Output the [x, y] coordinate of the center of the cell containing the given text.  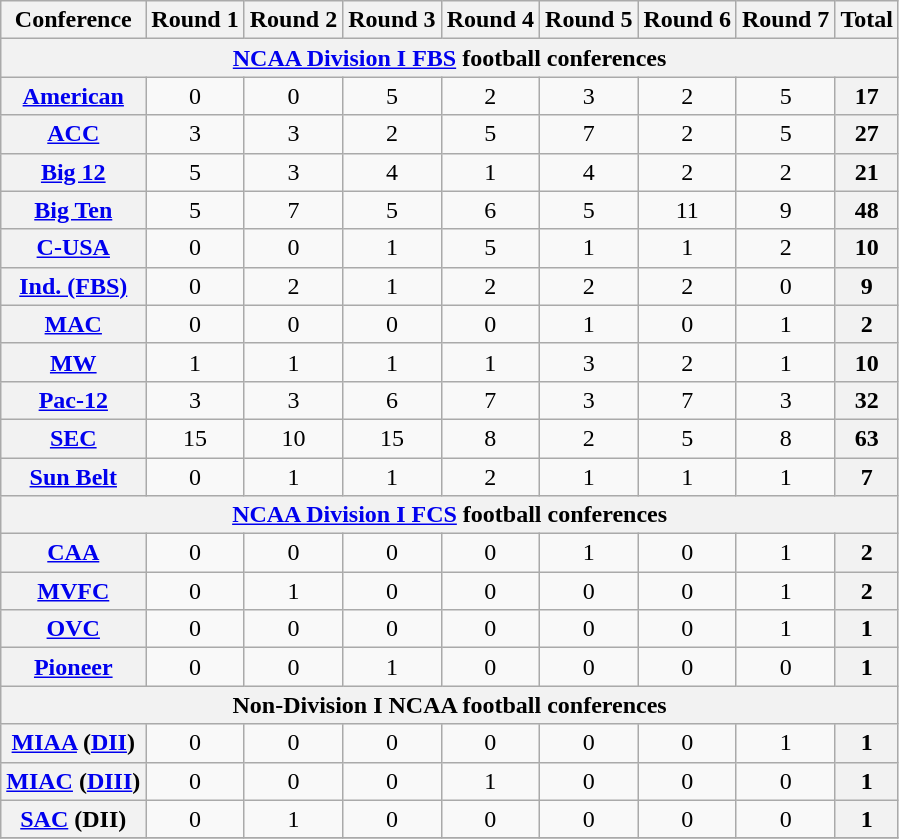
SAC (DII) [74, 819]
Round 6 [687, 20]
MVFC [74, 591]
NCAA Division I FCS football conferences [450, 515]
Conference [74, 20]
Pac-12 [74, 400]
48 [867, 210]
Round 4 [490, 20]
27 [867, 134]
C-USA [74, 248]
ACC [74, 134]
Total [867, 20]
MAC [74, 324]
OVC [74, 629]
Sun Belt [74, 477]
Round 3 [392, 20]
Round 7 [785, 20]
21 [867, 172]
Round 1 [195, 20]
CAA [74, 553]
Round 2 [293, 20]
SEC [74, 438]
Big Ten [74, 210]
Big 12 [74, 172]
Pioneer [74, 667]
MIAC (DIII) [74, 781]
NCAA Division I FBS football conferences [450, 58]
Ind. (FBS) [74, 286]
MW [74, 362]
MIAA (DII) [74, 743]
Non-Division I NCAA football conferences [450, 705]
American [74, 96]
32 [867, 400]
Round 5 [589, 20]
17 [867, 96]
63 [867, 438]
11 [687, 210]
